Extract the [x, y] coordinate from the center of the cell holding the provided text.  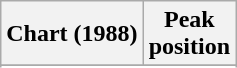
Chart (1988) [72, 34]
Peak position [189, 34]
